Provide the (x, y) coordinate of the cell's center where the given text is located.  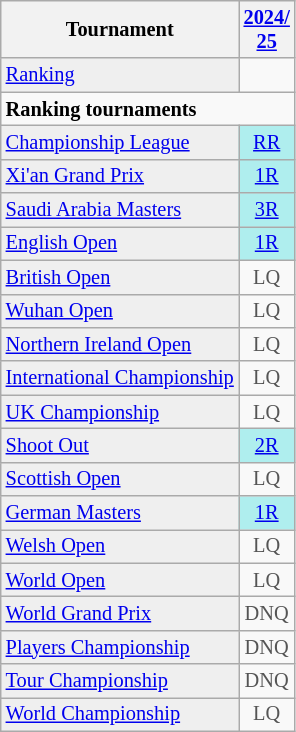
Saudi Arabia Masters (120, 210)
Tournament (120, 29)
Wuhan Open (120, 311)
Tour Championship (120, 681)
Xi'an Grand Prix (120, 176)
Shoot Out (120, 445)
World Championship (120, 714)
2R (267, 445)
Northern Ireland Open (120, 344)
3R (267, 210)
Ranking tournaments (148, 109)
RR (267, 142)
World Open (120, 580)
World Grand Prix (120, 613)
English Open (120, 243)
British Open (120, 277)
Players Championship (120, 647)
2024/25 (267, 29)
International Championship (120, 378)
Ranking (120, 75)
Championship League (120, 142)
Welsh Open (120, 546)
Scottish Open (120, 479)
UK Championship (120, 412)
German Masters (120, 513)
